Output the [X, Y] coordinate of the center of the cell containing the given text.  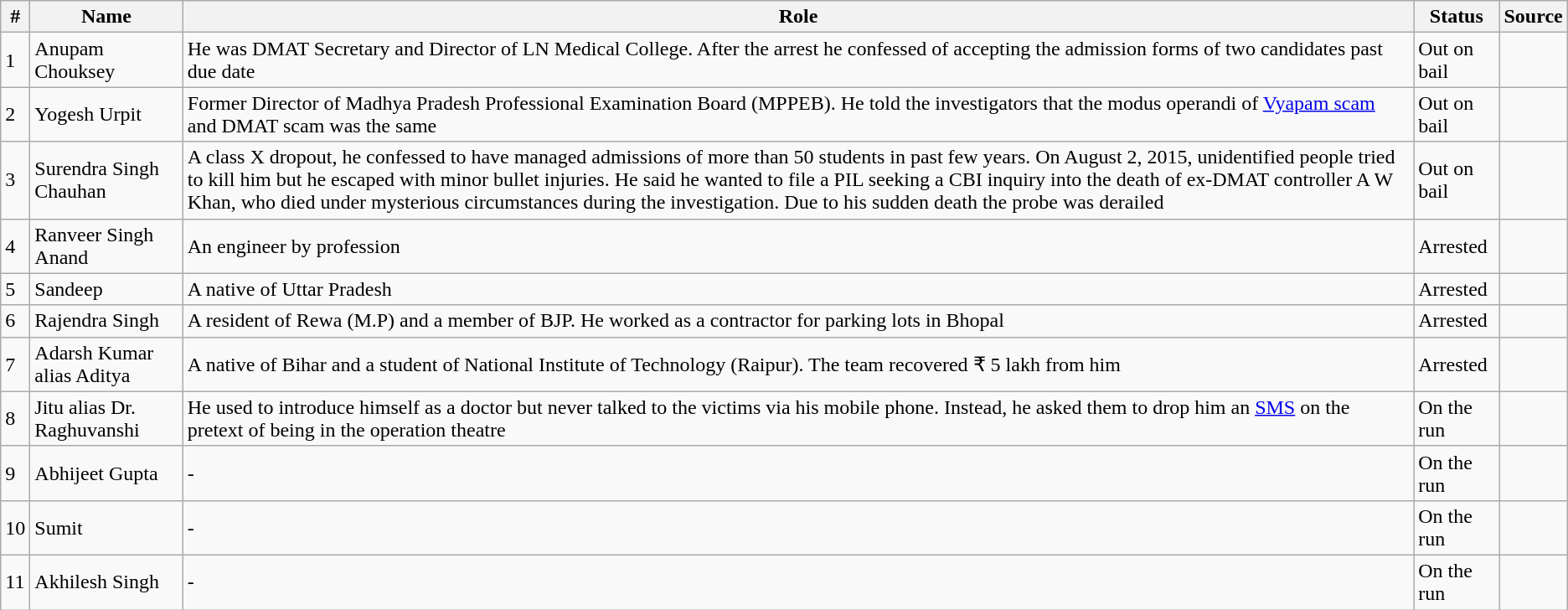
11 [15, 582]
Source [1533, 17]
Sumit [106, 528]
4 [15, 246]
A resident of Rewa (M.P) and a member of BJP. He worked as a contractor for parking lots in Bhopal [797, 321]
An engineer by profession [797, 246]
A native of Uttar Pradesh [797, 289]
Anupam Chouksey [106, 60]
Status [1457, 17]
Ranveer Singh Anand [106, 246]
8 [15, 419]
Role [797, 17]
5 [15, 289]
Adarsh Kumar alias Aditya [106, 364]
Yogesh Urpit [106, 114]
Sandeep [106, 289]
A native of Bihar and a student of National Institute of Technology (Raipur). The team recovered ₹ 5 lakh from him [797, 364]
Abhijeet Gupta [106, 473]
Surendra Singh Chauhan [106, 180]
9 [15, 473]
1 [15, 60]
Akhilesh Singh [106, 582]
7 [15, 364]
Jitu alias Dr. Raghuvanshi [106, 419]
Name [106, 17]
# [15, 17]
2 [15, 114]
Rajendra Singh [106, 321]
3 [15, 180]
10 [15, 528]
6 [15, 321]
